Extract the (X, Y) coordinate from the center of the cell holding the provided text.  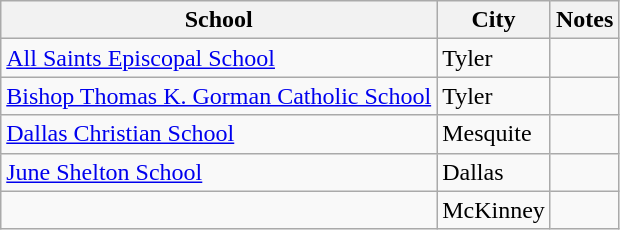
Mesquite (494, 134)
McKinney (494, 210)
Bishop Thomas K. Gorman Catholic School (219, 96)
All Saints Episcopal School (219, 58)
June Shelton School (219, 172)
Dallas (494, 172)
Dallas Christian School (219, 134)
City (494, 20)
School (219, 20)
Notes (584, 20)
